Find where the given text appears and provide that cell's center as (X, Y) coordinate. 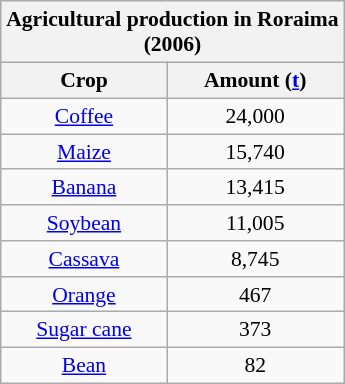
Bean (84, 365)
Agricultural production in Roraima(2006) (172, 32)
467 (256, 294)
82 (256, 365)
24,000 (256, 116)
11,005 (256, 223)
Soybean (84, 223)
Coffee (84, 116)
Banana (84, 187)
15,740 (256, 152)
Maize (84, 152)
373 (256, 330)
Cassava (84, 259)
Orange (84, 294)
Amount (t) (256, 80)
Sugar cane (84, 330)
13,415 (256, 187)
8,745 (256, 259)
Crop (84, 80)
